Return the [x, y] coordinate for the center point of the cell that contains the specified text.  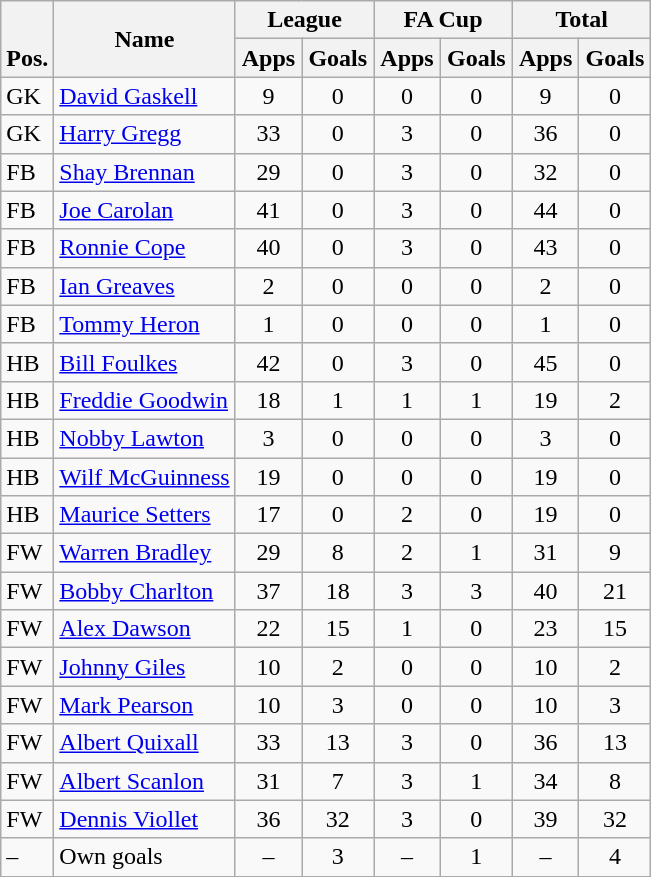
Harry Gregg [144, 134]
Shay Brennan [144, 172]
Ronnie Cope [144, 248]
7 [338, 781]
42 [268, 362]
League [304, 20]
17 [268, 515]
Freddie Goodwin [144, 400]
Wilf McGuinness [144, 477]
22 [268, 629]
Tommy Heron [144, 324]
Maurice Setters [144, 515]
4 [615, 857]
Joe Carolan [144, 210]
Nobby Lawton [144, 438]
FA Cup [444, 20]
45 [546, 362]
34 [546, 781]
Dennis Viollet [144, 819]
Albert Scanlon [144, 781]
21 [615, 591]
Pos. [28, 39]
39 [546, 819]
Albert Quixall [144, 743]
Mark Pearson [144, 705]
23 [546, 629]
David Gaskell [144, 96]
Own goals [144, 857]
44 [546, 210]
Name [144, 39]
Bobby Charlton [144, 591]
Ian Greaves [144, 286]
Total [582, 20]
37 [268, 591]
Warren Bradley [144, 553]
43 [546, 248]
Alex Dawson [144, 629]
Johnny Giles [144, 667]
Bill Foulkes [144, 362]
41 [268, 210]
